Locate the cell with the specified text and output its (x, y) center coordinate. 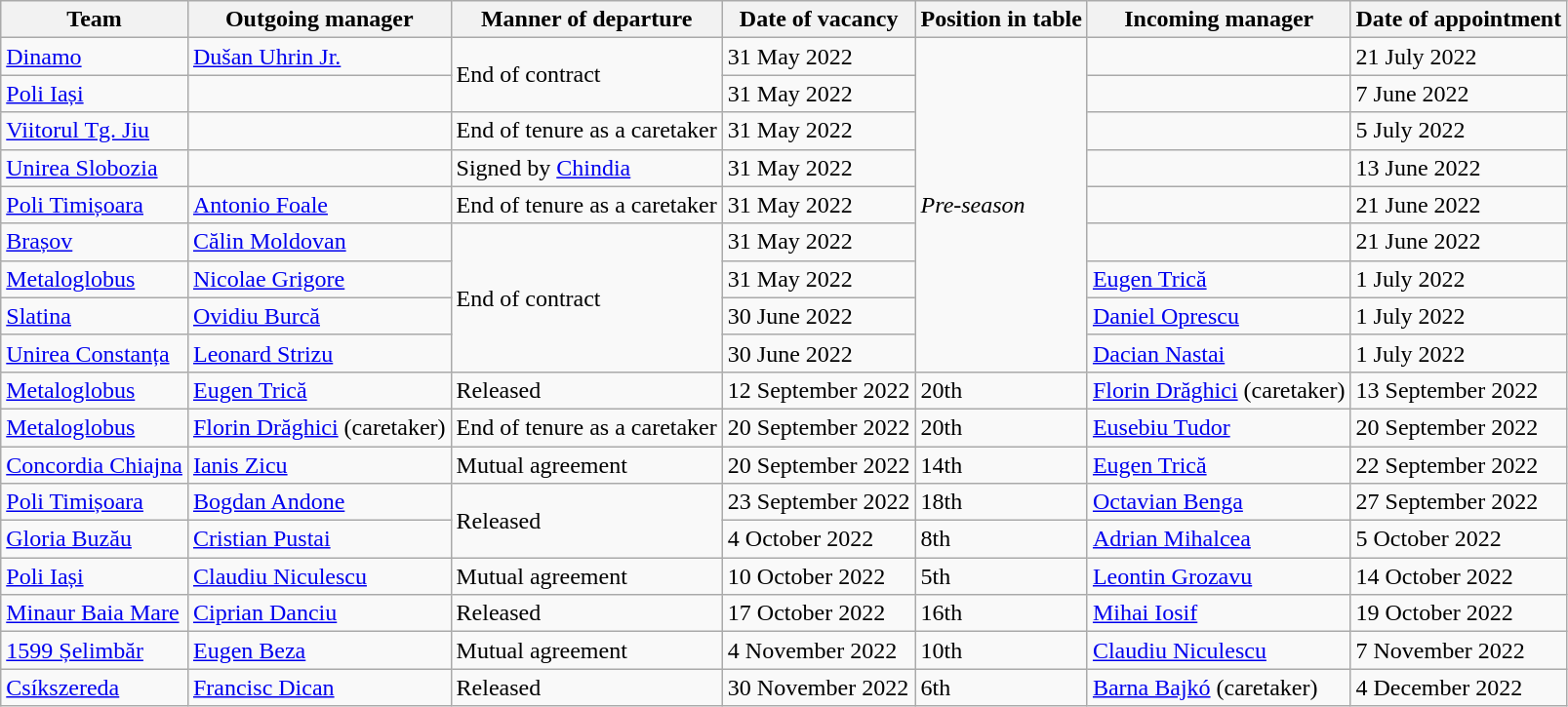
Minaur Baia Mare (95, 613)
Slatina (95, 316)
Francisc Dican (319, 687)
13 June 2022 (1459, 168)
Pre-season (1001, 205)
10th (1001, 650)
5th (1001, 576)
Adrian Mihalcea (1219, 539)
Viitorul Tg. Jiu (95, 131)
Ianis Zicu (319, 465)
Leonard Strizu (319, 353)
Csíkszereda (95, 687)
30 November 2022 (819, 687)
13 September 2022 (1459, 390)
14 October 2022 (1459, 576)
12 September 2022 (819, 390)
22 September 2022 (1459, 465)
Leontin Grozavu (1219, 576)
19 October 2022 (1459, 613)
Barna Bajkó (caretaker) (1219, 687)
Cristian Pustai (319, 539)
Position in table (1001, 20)
Octavian Benga (1219, 502)
Eugen Beza (319, 650)
Unirea Slobozia (95, 168)
14th (1001, 465)
7 November 2022 (1459, 650)
Dacian Nastai (1219, 353)
Incoming manager (1219, 20)
5 July 2022 (1459, 131)
Dušan Uhrin Jr. (319, 57)
Manner of departure (586, 20)
1599 Șelimbăr (95, 650)
Bogdan Andone (319, 502)
8th (1001, 539)
Team (95, 20)
16th (1001, 613)
4 November 2022 (819, 650)
Concordia Chiajna (95, 465)
17 October 2022 (819, 613)
18th (1001, 502)
27 September 2022 (1459, 502)
Eusebiu Tudor (1219, 427)
Date of appointment (1459, 20)
Date of vacancy (819, 20)
Unirea Constanța (95, 353)
6th (1001, 687)
Ovidiu Burcă (319, 316)
Antonio Foale (319, 205)
Dinamo (95, 57)
23 September 2022 (819, 502)
Mihai Iosif (1219, 613)
Signed by Chindia (586, 168)
5 October 2022 (1459, 539)
Ciprian Danciu (319, 613)
Călin Moldovan (319, 242)
4 October 2022 (819, 539)
10 October 2022 (819, 576)
21 July 2022 (1459, 57)
Daniel Oprescu (1219, 316)
4 December 2022 (1459, 687)
Gloria Buzău (95, 539)
Brașov (95, 242)
Nicolae Grigore (319, 279)
Outgoing manager (319, 20)
7 June 2022 (1459, 94)
